Extract the (x, y) coordinate from the center of the cell holding the provided text.  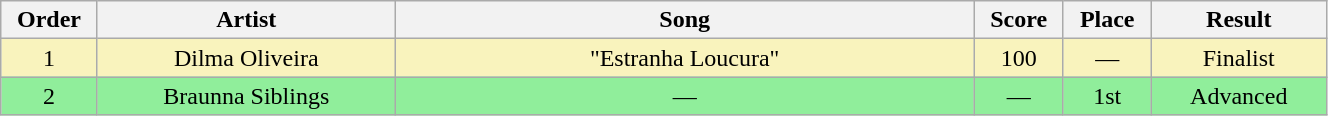
1 (49, 58)
Place (1107, 20)
Result (1238, 20)
Braunna Siblings (246, 96)
2 (49, 96)
"Estranha Loucura" (684, 58)
Dilma Oliveira (246, 58)
Advanced (1238, 96)
Order (49, 20)
100 (1018, 58)
Song (684, 20)
Artist (246, 20)
Score (1018, 20)
Finalist (1238, 58)
1st (1107, 96)
